Determine the [x, y] coordinate at the center of the cell enclosing the given text.  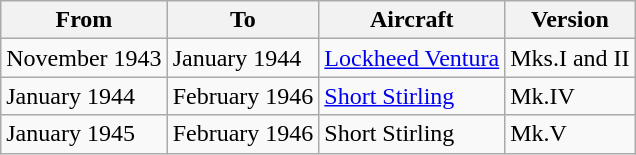
Lockheed Ventura [412, 58]
January 1945 [84, 134]
From [84, 20]
Aircraft [412, 20]
To [243, 20]
Mk.V [570, 134]
Version [570, 20]
November 1943 [84, 58]
Mk.IV [570, 96]
Mks.I and II [570, 58]
